Provide the [x, y] coordinate of the cell's center where the given text is located.  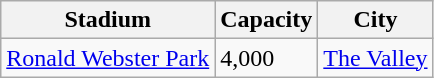
The Valley [376, 58]
City [376, 20]
Capacity [266, 20]
Ronald Webster Park [108, 58]
4,000 [266, 58]
Stadium [108, 20]
